Provide the (x, y) coordinate of the cell's center where the given text is located.  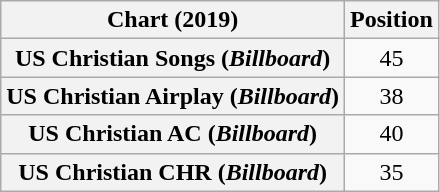
38 (392, 96)
US Christian Airplay (Billboard) (173, 96)
40 (392, 134)
Position (392, 20)
US Christian AC (Billboard) (173, 134)
45 (392, 58)
35 (392, 172)
US Christian CHR (Billboard) (173, 172)
US Christian Songs (Billboard) (173, 58)
Chart (2019) (173, 20)
